Provide the (X, Y) coordinate of the cell's center where the given text is located.  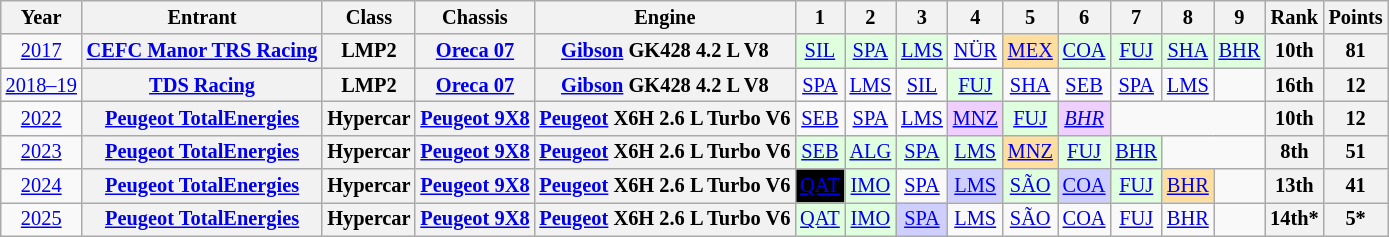
Points (1356, 17)
2022 (42, 118)
8 (1188, 17)
13th (1294, 186)
2024 (42, 186)
2025 (42, 219)
5* (1356, 219)
2018–19 (42, 85)
1 (820, 17)
51 (1356, 152)
Entrant (202, 17)
TDS Racing (202, 85)
NÜR (976, 51)
Chassis (474, 17)
Class (368, 17)
CEFC Manor TRS Racing (202, 51)
41 (1356, 186)
ALG (871, 152)
MEX (1030, 51)
Rank (1294, 17)
2023 (42, 152)
Engine (664, 17)
14th* (1294, 219)
4 (976, 17)
Year (42, 17)
16th (1294, 85)
3 (922, 17)
6 (1084, 17)
9 (1240, 17)
8th (1294, 152)
2017 (42, 51)
7 (1136, 17)
5 (1030, 17)
81 (1356, 51)
2 (871, 17)
